Return (x, y) of the center of cell containing provided text 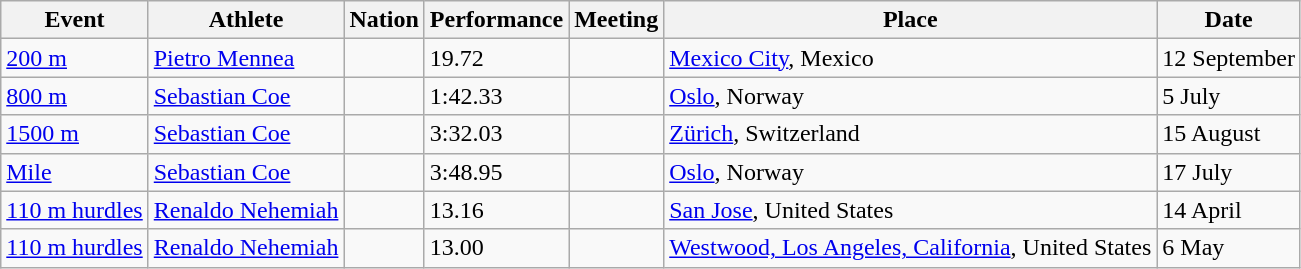
14 April (1229, 210)
12 September (1229, 58)
6 May (1229, 248)
Place (910, 20)
3:32.03 (496, 134)
San Jose, United States (910, 210)
Westwood, Los Angeles, California, United States (910, 248)
5 July (1229, 96)
15 August (1229, 134)
200 m (74, 58)
1:42.33 (496, 96)
Nation (384, 20)
13.16 (496, 210)
19.72 (496, 58)
Athlete (246, 20)
1500 m (74, 134)
17 July (1229, 172)
Pietro Mennea (246, 58)
Mexico City, Mexico (910, 58)
Event (74, 20)
800 m (74, 96)
Meeting (616, 20)
Performance (496, 20)
Date (1229, 20)
Zürich, Switzerland (910, 134)
3:48.95 (496, 172)
Mile (74, 172)
13.00 (496, 248)
